Identify which cell holds the provided text, then report its (x, y) central coordinate. 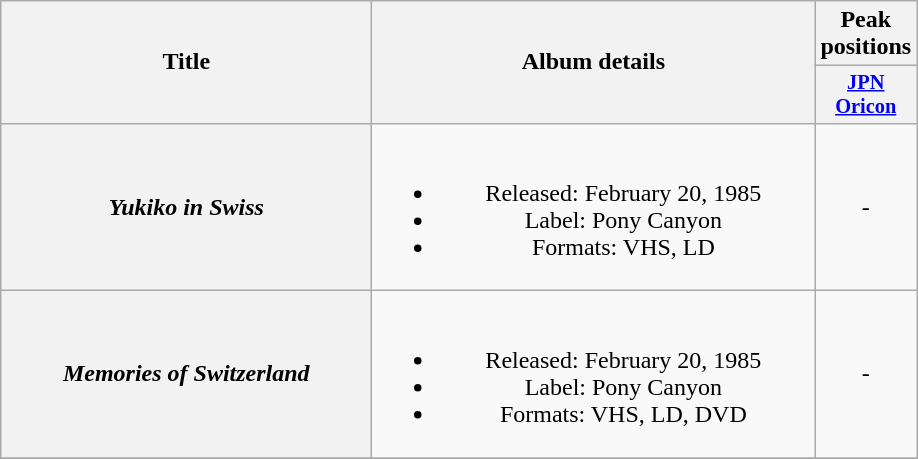
Released: February 20, 1985Label: Pony CanyonFormats: VHS, LD, DVD (594, 374)
JPNOricon (866, 95)
Title (186, 62)
Album details (594, 62)
Peak positions (866, 34)
Memories of Switzerland (186, 374)
Yukiko in Swiss (186, 206)
Released: February 20, 1985Label: Pony CanyonFormats: VHS, LD (594, 206)
